Find where the given text appears and provide that cell's center as [x, y] coordinate. 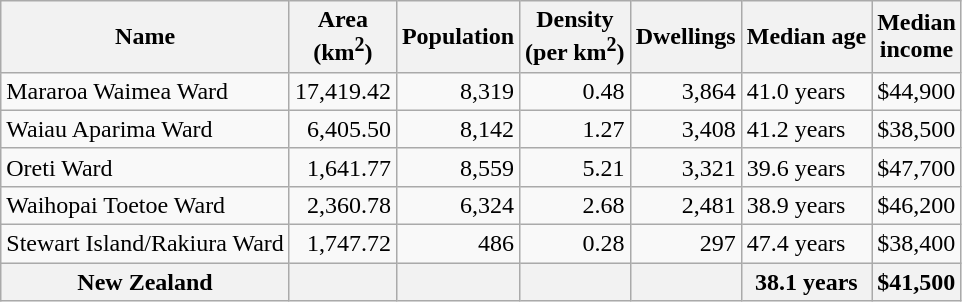
38.1 years [806, 282]
Stewart Island/Rakiura Ward [146, 244]
8,142 [458, 129]
Population [458, 37]
$38,400 [917, 244]
38.9 years [806, 205]
$38,500 [917, 129]
297 [686, 244]
8,559 [458, 167]
$44,900 [917, 91]
2.68 [576, 205]
$41,500 [917, 282]
Name [146, 37]
$47,700 [917, 167]
3,321 [686, 167]
2,481 [686, 205]
0.48 [576, 91]
New Zealand [146, 282]
Mararoa Waimea Ward [146, 91]
Medianincome [917, 37]
47.4 years [806, 244]
41.2 years [806, 129]
39.6 years [806, 167]
486 [458, 244]
3,864 [686, 91]
8,319 [458, 91]
1,747.72 [342, 244]
Dwellings [686, 37]
Waihopai Toetoe Ward [146, 205]
41.0 years [806, 91]
17,419.42 [342, 91]
Density(per km2) [576, 37]
5.21 [576, 167]
6,324 [458, 205]
Median age [806, 37]
Oreti Ward [146, 167]
$46,200 [917, 205]
1.27 [576, 129]
1,641.77 [342, 167]
0.28 [576, 244]
6,405.50 [342, 129]
2,360.78 [342, 205]
3,408 [686, 129]
Area(km2) [342, 37]
Waiau Aparima Ward [146, 129]
